From the cell containing the given text, extract its center point as (x, y) coordinate. 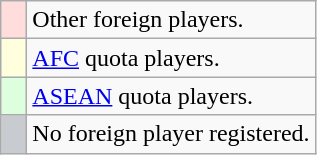
AFC quota players. (171, 58)
No foreign player registered. (171, 134)
Other foreign players. (171, 20)
ASEAN quota players. (171, 96)
